Determine the (X, Y) coordinate at the center of the cell enclosing the given text.  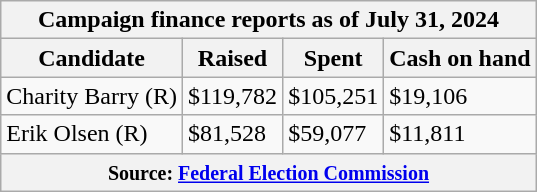
Charity Barry (R) (92, 96)
$19,106 (460, 96)
$59,077 (334, 134)
$81,528 (232, 134)
Cash on hand (460, 58)
Raised (232, 58)
Candidate (92, 58)
$105,251 (334, 96)
$119,782 (232, 96)
Spent (334, 58)
Erik Olsen (R) (92, 134)
Source: Federal Election Commission (268, 172)
$11,811 (460, 134)
Campaign finance reports as of July 31, 2024 (268, 20)
